Scan for the cell matching the given text and deliver its [x, y] coordinate at center. 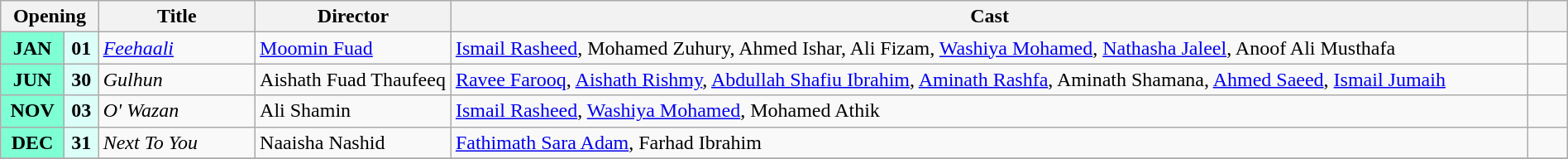
Opening [50, 17]
NOV [33, 111]
01 [81, 48]
Naaisha Nashid [354, 142]
Gulhun [177, 79]
30 [81, 79]
Ali Shamin [354, 111]
O' Wazan [177, 111]
JAN [33, 48]
Director [354, 17]
Ismail Rasheed, Mohamed Zuhury, Ahmed Ishar, Ali Fizam, Washiya Mohamed, Nathasha Jaleel, Anoof Ali Musthafa [989, 48]
Moomin Fuad [354, 48]
31 [81, 142]
Title [177, 17]
03 [81, 111]
JUN [33, 79]
Ismail Rasheed, Washiya Mohamed, Mohamed Athik [989, 111]
Ravee Farooq, Aishath Rishmy, Abdullah Shafiu Ibrahim, Aminath Rashfa, Aminath Shamana, Ahmed Saeed, Ismail Jumaih [989, 79]
Cast [989, 17]
Next To You [177, 142]
Fathimath Sara Adam, Farhad Ibrahim [989, 142]
Feehaali [177, 48]
DEC [33, 142]
Aishath Fuad Thaufeeq [354, 79]
